Detect which cell encompasses the target text, then output its (x, y) center coordinate. 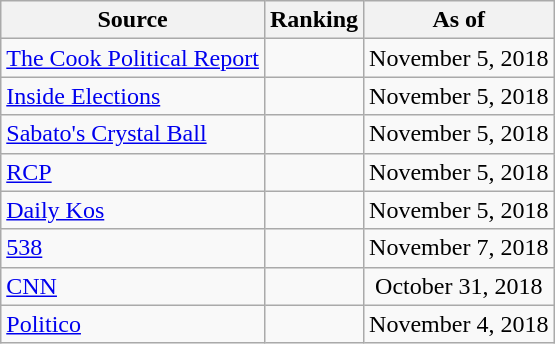
Inside Elections (133, 96)
Politico (133, 324)
Daily Kos (133, 210)
November 4, 2018 (459, 324)
538 (133, 248)
CNN (133, 286)
November 7, 2018 (459, 248)
The Cook Political Report (133, 58)
Ranking (314, 20)
Source (133, 20)
October 31, 2018 (459, 286)
RCP (133, 172)
Sabato's Crystal Ball (133, 134)
As of (459, 20)
